Determine the [X, Y] coordinate at the center of the cell enclosing the given text.  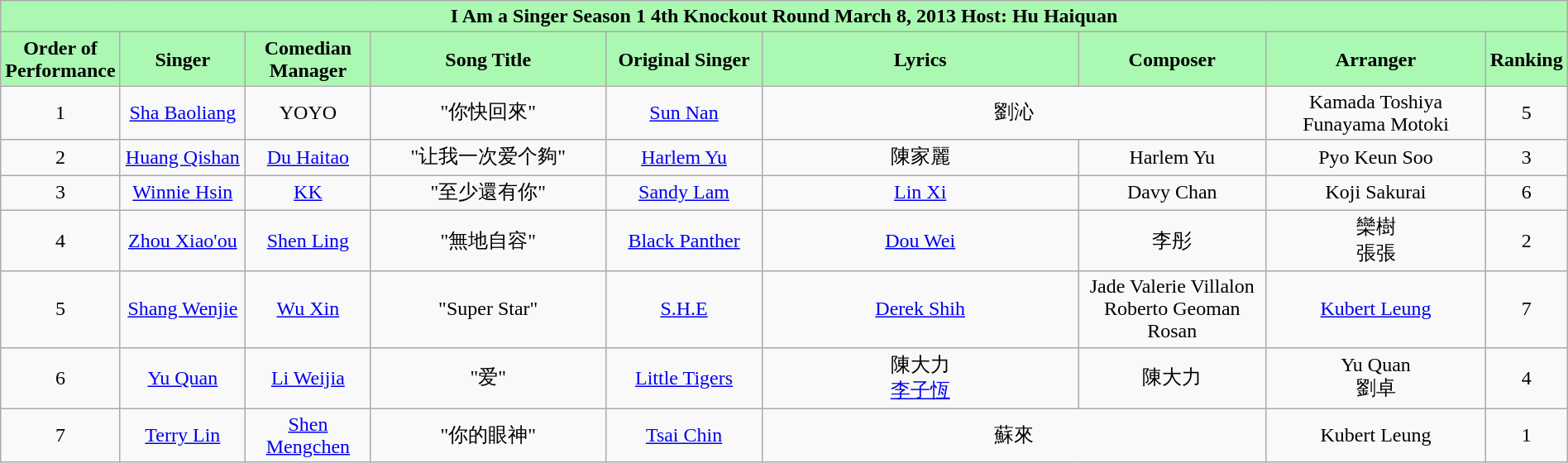
Comedian Manager [308, 60]
Yu Quan [183, 378]
Huang Qishan [183, 157]
Zhou Xiao'ou [183, 241]
Sandy Lam [683, 193]
Shen Mengchen [308, 435]
Lin Xi [920, 193]
"爱" [488, 378]
Sha Baoliang [183, 112]
Li Weijia [308, 378]
Black Panther [683, 241]
Derek Shih [920, 309]
陳大力 [1173, 378]
Pyo Keun Soo [1376, 157]
"無地自容" [488, 241]
Wu Xin [308, 309]
Song Title [488, 60]
Arranger [1376, 60]
"Super Star" [488, 309]
劉沁 [1014, 112]
Singer [183, 60]
Yu Quan劉卓 [1376, 378]
"你快回來" [488, 112]
欒樹張張 [1376, 241]
S.H.E [683, 309]
Sun Nan [683, 112]
Winnie Hsin [183, 193]
陳大力李子恆 [920, 378]
Du Haitao [308, 157]
YOYO [308, 112]
Davy Chan [1173, 193]
Kamada ToshiyaFunayama Motoki [1376, 112]
Ranking [1527, 60]
I Am a Singer Season 1 4th Knockout Round March 8, 2013 Host: Hu Haiquan [784, 17]
李彤 [1173, 241]
Jade Valerie VillalonRoberto Geoman Rosan [1173, 309]
Composer [1173, 60]
陳家麗 [920, 157]
Terry Lin [183, 435]
Lyrics [920, 60]
Shen Ling [308, 241]
"你的眼神" [488, 435]
Little Tigers [683, 378]
蘇來 [1014, 435]
"让我一次爱个夠" [488, 157]
Koji Sakurai [1376, 193]
"至少還有你" [488, 193]
Shang Wenjie [183, 309]
Tsai Chin [683, 435]
Original Singer [683, 60]
Dou Wei [920, 241]
KK [308, 193]
Order of Performance [60, 60]
